Extract the (x, y) coordinate from the center of the cell holding the provided text.  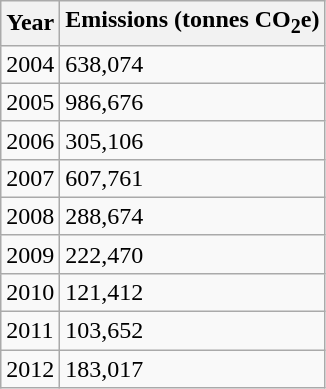
2010 (30, 292)
2007 (30, 178)
2004 (30, 64)
2009 (30, 254)
2006 (30, 140)
607,761 (192, 178)
222,470 (192, 254)
986,676 (192, 102)
Year (30, 23)
121,412 (192, 292)
183,017 (192, 369)
638,074 (192, 64)
305,106 (192, 140)
288,674 (192, 216)
2008 (30, 216)
2011 (30, 331)
103,652 (192, 331)
2005 (30, 102)
2012 (30, 369)
Emissions (tonnes CO2e) (192, 23)
